Return [X, Y] of the center of cell containing provided text 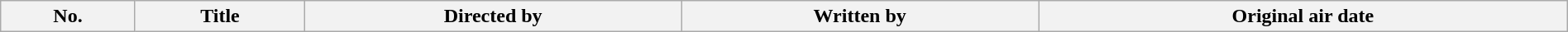
Directed by [493, 16]
No. [68, 16]
Original air date [1303, 16]
Title [220, 16]
Written by [860, 16]
